Detect which cell encompasses the target text, then output its [X, Y] center coordinate. 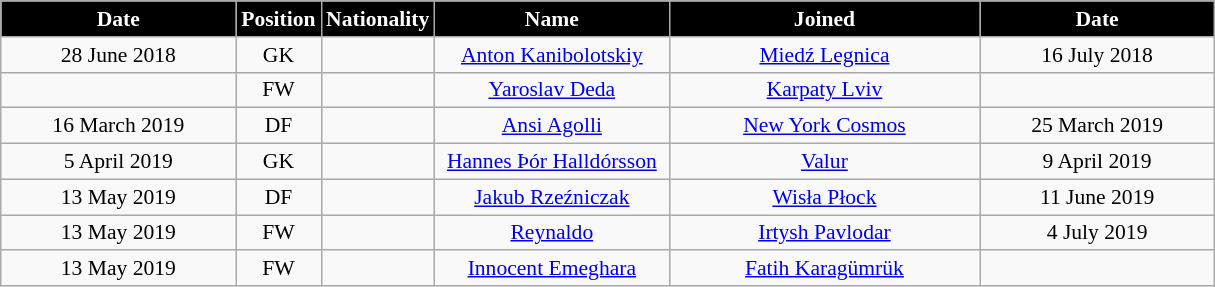
Innocent Emeghara [552, 269]
Yaroslav Deda [552, 90]
Position [278, 19]
Fatih Karagümrük [824, 269]
Wisła Płock [824, 197]
Miedź Legnica [824, 55]
Irtysh Pavlodar [824, 233]
Ansi Agolli [552, 126]
Nationality [378, 19]
28 June 2018 [118, 55]
4 July 2019 [1098, 233]
Reynaldo [552, 233]
Karpaty Lviv [824, 90]
11 June 2019 [1098, 197]
Jakub Rzeźniczak [552, 197]
Hannes Þór Halldórsson [552, 162]
9 April 2019 [1098, 162]
5 April 2019 [118, 162]
16 July 2018 [1098, 55]
Joined [824, 19]
25 March 2019 [1098, 126]
New York Cosmos [824, 126]
Name [552, 19]
16 March 2019 [118, 126]
Valur [824, 162]
Anton Kanibolotskiy [552, 55]
